Capture the cell that displays the provided text and extract its (X, Y) central coordinate. 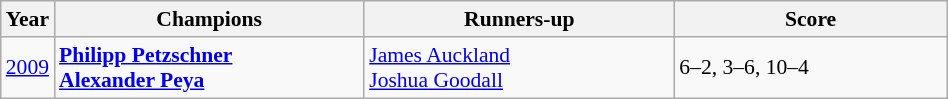
6–2, 3–6, 10–4 (810, 68)
Year (28, 19)
Philipp Petzschner Alexander Peya (209, 68)
James Auckland Joshua Goodall (519, 68)
Score (810, 19)
Runners-up (519, 19)
2009 (28, 68)
Champions (209, 19)
